Return (X, Y) of the center of cell containing provided text 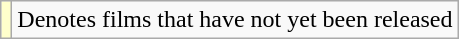
Denotes films that have not yet been released (235, 20)
